For the text-containing cell, return its midpoint in (x, y) coordinate format. 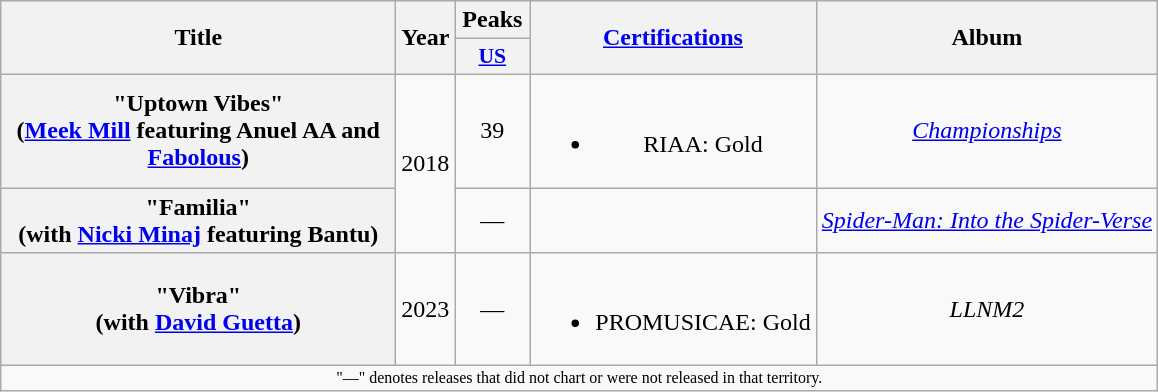
LLNM2 (986, 310)
Year (426, 38)
39 (492, 130)
"—" denotes releases that did not chart or were not released in that territory. (580, 378)
Spider-Man: Into the Spider-Verse (986, 220)
"Uptown Vibes"(Meek Mill featuring Anuel AA and Fabolous) (198, 130)
PROMUSICAE: Gold (673, 310)
Certifications (673, 38)
"Vibra"(with David Guetta) (198, 310)
RIAA: Gold (673, 130)
2018 (426, 163)
2023 (426, 310)
Peaks (492, 20)
Championships (986, 130)
US (492, 57)
Album (986, 38)
Title (198, 38)
"Familia"(with Nicki Minaj featuring Bantu) (198, 220)
